Return the [x, y] coordinate for the center point of the cell that contains the specified text.  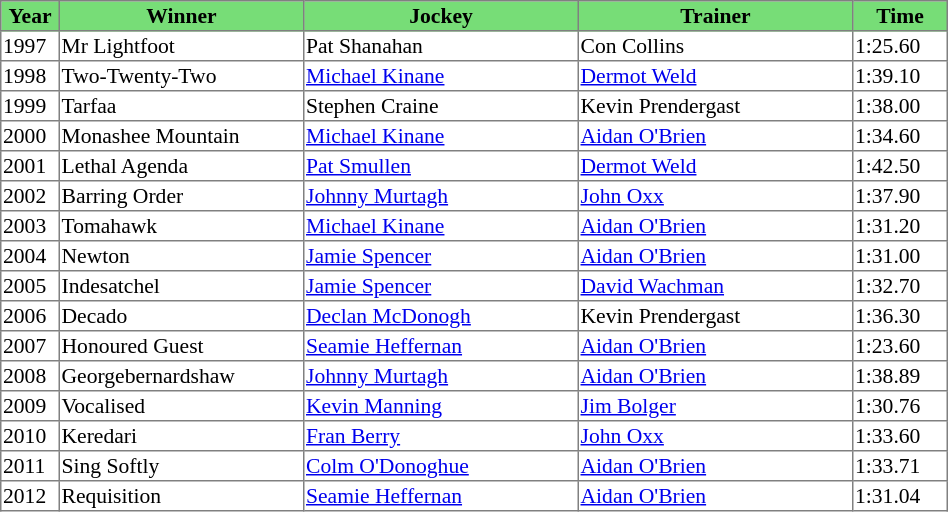
2004 [30, 256]
1:31.04 [900, 496]
2010 [30, 436]
Colm O'Donoghue [441, 466]
2007 [30, 346]
1:25.60 [900, 46]
Mr Lightfoot [181, 46]
Lethal Agenda [181, 166]
Two-Twenty-Two [181, 76]
1:30.76 [900, 406]
Newton [181, 256]
1999 [30, 106]
Declan McDonogh [441, 316]
2001 [30, 166]
Time [900, 16]
Kevin Manning [441, 406]
1:33.60 [900, 436]
2006 [30, 316]
Trainer [715, 16]
Honoured Guest [181, 346]
Jockey [441, 16]
Con Collins [715, 46]
Stephen Craine [441, 106]
1:34.60 [900, 136]
Decado [181, 316]
1:39.10 [900, 76]
Indesatchel [181, 286]
Sing Softly [181, 466]
1:36.30 [900, 316]
1:31.00 [900, 256]
Tomahawk [181, 226]
Tarfaa [181, 106]
1:42.50 [900, 166]
2009 [30, 406]
1998 [30, 76]
2011 [30, 466]
1:37.90 [900, 196]
1:23.60 [900, 346]
Year [30, 16]
Winner [181, 16]
Keredari [181, 436]
Requisition [181, 496]
2003 [30, 226]
Pat Shanahan [441, 46]
Fran Berry [441, 436]
Monashee Mountain [181, 136]
2002 [30, 196]
Barring Order [181, 196]
2000 [30, 136]
2005 [30, 286]
1:38.00 [900, 106]
1:31.20 [900, 226]
1:38.89 [900, 376]
1:33.71 [900, 466]
1997 [30, 46]
Pat Smullen [441, 166]
2012 [30, 496]
David Wachman [715, 286]
Georgebernardshaw [181, 376]
Jim Bolger [715, 406]
1:32.70 [900, 286]
2008 [30, 376]
Vocalised [181, 406]
